Extract the (X, Y) coordinate from the center of the cell holding the provided text.  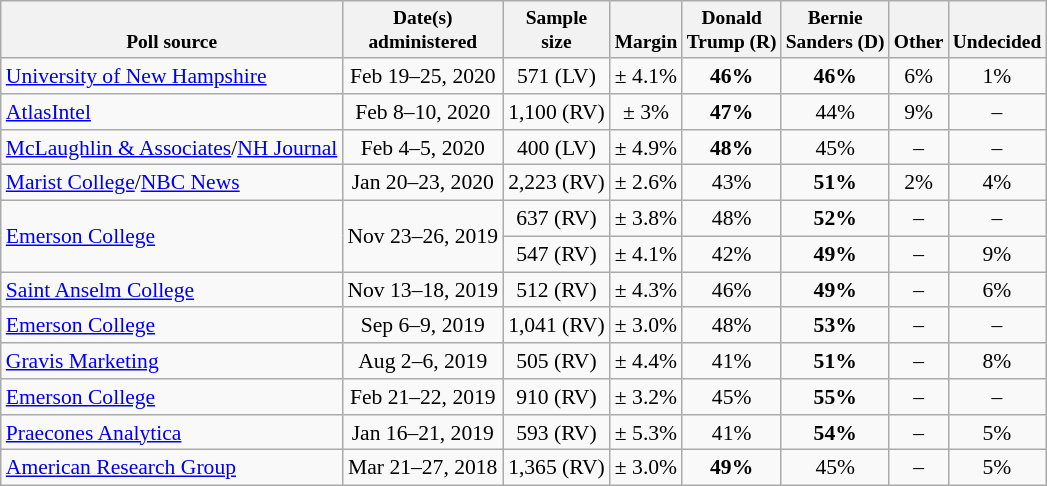
BernieSanders (D) (835, 30)
Nov 23–26, 2019 (422, 236)
52% (835, 219)
± 3% (646, 112)
505 (RV) (556, 361)
± 3.8% (646, 219)
4% (997, 183)
571 (LV) (556, 76)
American Research Group (172, 468)
Feb 21–22, 2019 (422, 397)
± 5.3% (646, 433)
Sep 6–9, 2019 (422, 326)
Praecones Analytica (172, 433)
Samplesize (556, 30)
1% (997, 76)
University of New Hampshire (172, 76)
± 4.3% (646, 290)
Other (918, 30)
Feb 19–25, 2020 (422, 76)
Feb 4–5, 2020 (422, 148)
44% (835, 112)
1,041 (RV) (556, 326)
Jan 16–21, 2019 (422, 433)
Jan 20–23, 2020 (422, 183)
± 4.9% (646, 148)
Mar 21–27, 2018 (422, 468)
55% (835, 397)
DonaldTrump (R) (732, 30)
547 (RV) (556, 254)
Feb 8–10, 2020 (422, 112)
McLaughlin & Associates/NH Journal (172, 148)
± 3.2% (646, 397)
Aug 2–6, 2019 (422, 361)
8% (997, 361)
Saint Anselm College (172, 290)
512 (RV) (556, 290)
47% (732, 112)
910 (RV) (556, 397)
± 2.6% (646, 183)
1,100 (RV) (556, 112)
637 (RV) (556, 219)
2% (918, 183)
Margin (646, 30)
± 4.4% (646, 361)
53% (835, 326)
593 (RV) (556, 433)
2,223 (RV) (556, 183)
AtlasIntel (172, 112)
400 (LV) (556, 148)
54% (835, 433)
42% (732, 254)
Undecided (997, 30)
Marist College/NBC News (172, 183)
Poll source (172, 30)
1,365 (RV) (556, 468)
Date(s)administered (422, 30)
Nov 13–18, 2019 (422, 290)
Gravis Marketing (172, 361)
43% (732, 183)
